For the text-containing cell, return its midpoint in (X, Y) coordinate format. 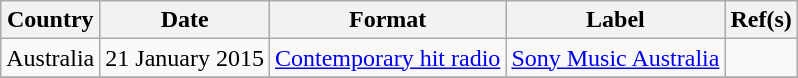
Ref(s) (761, 20)
Contemporary hit radio (388, 58)
Format (388, 20)
Sony Music Australia (616, 58)
Date (185, 20)
Australia (50, 58)
Country (50, 20)
21 January 2015 (185, 58)
Label (616, 20)
